Extract the (x, y) coordinate from the center of the cell holding the provided text.  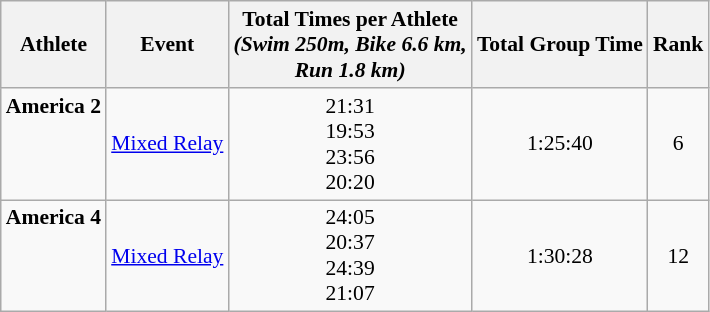
1:25:40 (560, 144)
Total Group Time (560, 44)
Athlete (54, 44)
12 (678, 256)
Rank (678, 44)
21:3119:5323:5620:20 (350, 144)
24:0520:3724:3921:07 (350, 256)
America 2 (54, 144)
Total Times per Athlete (Swim 250m, Bike 6.6 km, Run 1.8 km) (350, 44)
America 4 (54, 256)
Event (167, 44)
6 (678, 144)
1:30:28 (560, 256)
